Find where the given text appears and provide that cell's center as [X, Y] coordinate. 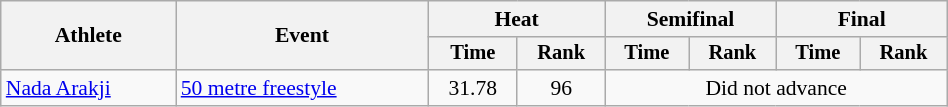
Nada Arakji [88, 88]
Heat [516, 19]
Did not advance [776, 88]
31.78 [472, 88]
Semifinal [690, 19]
96 [561, 88]
Athlete [88, 36]
Final [862, 19]
50 metre freestyle [302, 88]
Event [302, 36]
